Extract the (X, Y) coordinate from the center of the cell holding the provided text.  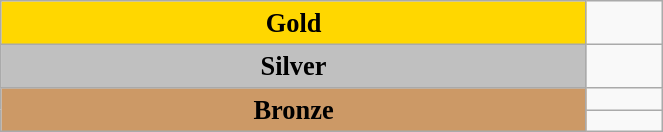
Bronze (294, 109)
Silver (294, 66)
Gold (294, 22)
